Return [X, Y] of the center of cell containing provided text 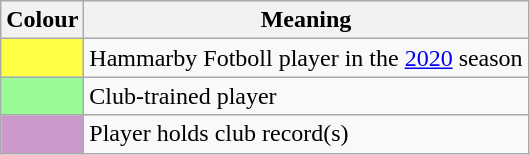
Player holds club record(s) [306, 134]
Hammarby Fotboll player in the 2020 season [306, 58]
Meaning [306, 20]
Club-trained player [306, 96]
Colour [42, 20]
